Extract the (x, y) coordinate from the center of the cell holding the provided text.  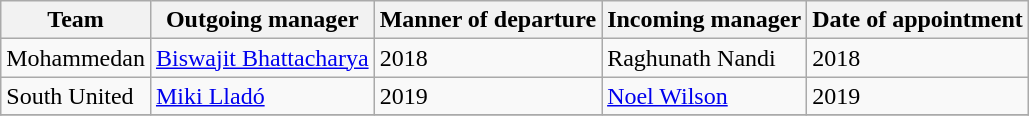
Incoming manager (704, 20)
Date of appointment (918, 20)
Outgoing manager (262, 20)
Biswajit Bhattacharya (262, 58)
Miki Lladó (262, 96)
Mohammedan (76, 58)
Manner of departure (488, 20)
Team (76, 20)
Raghunath Nandi (704, 58)
Noel Wilson (704, 96)
South United (76, 96)
